Extract the (X, Y) coordinate from the center of the cell holding the provided text.  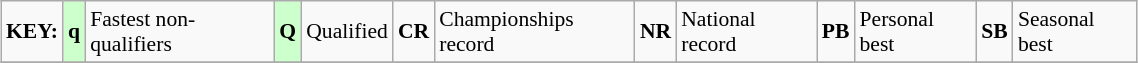
CR (414, 32)
Q (288, 32)
PB (836, 32)
Fastest non-qualifiers (180, 32)
Personal best (916, 32)
Seasonal best (1075, 32)
KEY: (32, 32)
NR (656, 32)
Championships record (534, 32)
Qualified (347, 32)
National record (746, 32)
q (74, 32)
SB (994, 32)
